Capture the cell that displays the provided text and extract its (x, y) central coordinate. 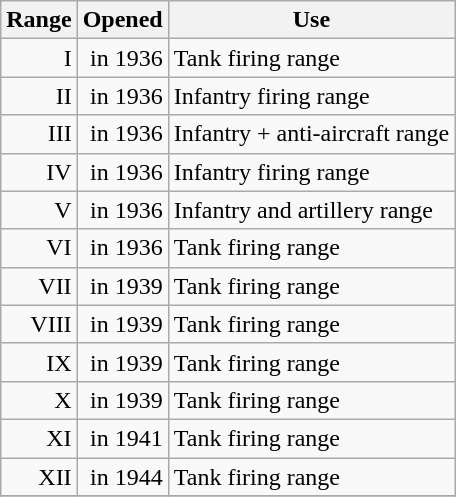
X (39, 400)
VII (39, 286)
in 1941 (122, 438)
in 1944 (122, 477)
II (39, 96)
VI (39, 248)
Use (311, 20)
III (39, 134)
IV (39, 172)
Range (39, 20)
VIII (39, 324)
Infantry + anti-aircraft range (311, 134)
XII (39, 477)
Infantry and artillery range (311, 210)
IX (39, 362)
Opened (122, 20)
XI (39, 438)
I (39, 58)
V (39, 210)
